From the cell containing the given text, extract its center point as (X, Y) coordinate. 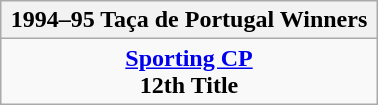
Sporting CP12th Title (189, 72)
1994–95 Taça de Portugal Winners (189, 20)
